Locate the cell with the specified text and output its (x, y) center coordinate. 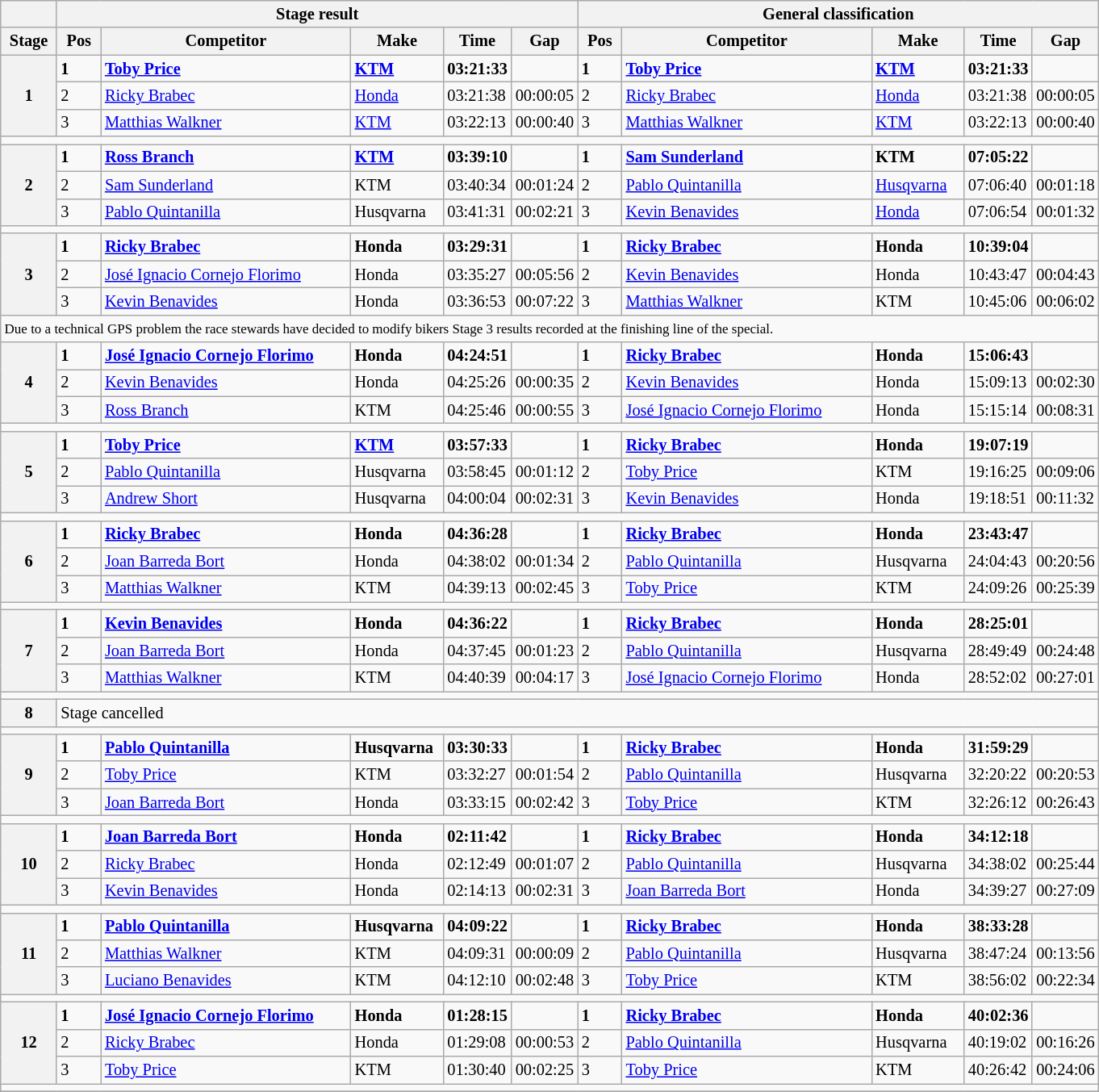
00:20:56 (1065, 561)
15:09:13 (998, 383)
10:45:06 (998, 301)
04:00:04 (477, 499)
00:00:55 (545, 410)
00:01:32 (1065, 212)
40:02:36 (998, 1015)
11 (29, 954)
01:29:08 (477, 1043)
01:30:40 (477, 1070)
Stage result (317, 14)
38:56:02 (998, 981)
24:04:43 (998, 561)
32:26:12 (998, 802)
04:36:22 (477, 623)
07:06:54 (998, 212)
00:02:42 (545, 802)
28:25:01 (998, 623)
34:12:18 (998, 837)
04:39:13 (477, 588)
00:04:17 (545, 678)
02:12:49 (477, 864)
00:04:43 (1065, 274)
07:06:40 (998, 185)
00:01:07 (545, 864)
04:25:26 (477, 383)
32:20:22 (998, 775)
03:32:27 (477, 775)
04:40:39 (477, 678)
03:33:15 (477, 802)
10 (29, 864)
28:49:49 (998, 651)
10:43:47 (998, 274)
34:38:02 (998, 864)
12 (29, 1043)
00:02:45 (545, 588)
40:19:02 (998, 1043)
00:00:53 (545, 1043)
00:20:53 (1065, 775)
03:39:10 (477, 157)
03:29:31 (477, 247)
00:01:34 (545, 561)
03:30:33 (477, 747)
00:02:30 (1065, 383)
04:36:28 (477, 534)
19:07:19 (998, 445)
00:06:02 (1065, 301)
24:09:26 (998, 588)
03:35:27 (477, 274)
8 (29, 713)
00:26:43 (1065, 802)
00:01:54 (545, 775)
00:27:09 (1065, 891)
9 (29, 775)
19:16:25 (998, 472)
00:13:56 (1065, 953)
03:57:33 (477, 445)
38:47:24 (998, 953)
04:12:10 (477, 981)
Stage cancelled (578, 713)
00:22:34 (1065, 981)
00:07:22 (545, 301)
03:58:45 (477, 472)
03:41:31 (477, 212)
38:33:28 (998, 927)
00:25:44 (1065, 864)
07:05:22 (998, 157)
Luciano Benavides (226, 981)
00:00:35 (545, 383)
31:59:29 (998, 747)
00:24:06 (1065, 1070)
28:52:02 (998, 678)
00:27:01 (1065, 678)
04:37:45 (477, 651)
04:09:22 (477, 927)
04:38:02 (477, 561)
7 (29, 651)
15:06:43 (998, 356)
40:26:42 (998, 1070)
Andrew Short (226, 499)
04:25:46 (477, 410)
00:01:12 (545, 472)
General classification (838, 14)
01:28:15 (477, 1015)
10:39:04 (998, 247)
00:01:23 (545, 651)
00:02:48 (545, 981)
00:02:25 (545, 1070)
00:02:21 (545, 212)
15:15:14 (998, 410)
03:36:53 (477, 301)
02:11:42 (477, 837)
6 (29, 562)
34:39:27 (998, 891)
00:00:09 (545, 953)
00:01:24 (545, 185)
00:09:06 (1065, 472)
02:14:13 (477, 891)
00:24:48 (1065, 651)
23:43:47 (998, 534)
03:40:34 (477, 185)
5 (29, 471)
00:11:32 (1065, 499)
Stage (29, 41)
04:09:31 (477, 953)
Due to a technical GPS problem the race stewards have decided to modify bikers Stage 3 results recorded at the finishing line of the special. (550, 328)
00:25:39 (1065, 588)
04:24:51 (477, 356)
00:05:56 (545, 274)
19:18:51 (998, 499)
4 (29, 383)
00:08:31 (1065, 410)
00:16:26 (1065, 1043)
00:01:18 (1065, 185)
